Search for the cell housing the specified text and yield its (x, y) center coordinate. 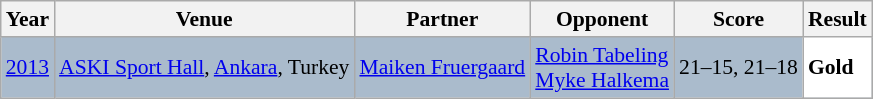
Score (738, 19)
Maiken Fruergaard (442, 68)
Robin Tabeling Myke Halkema (602, 68)
Venue (204, 19)
Result (838, 19)
Year (28, 19)
Opponent (602, 19)
Partner (442, 19)
ASKI Sport Hall, Ankara, Turkey (204, 68)
21–15, 21–18 (738, 68)
Gold (838, 68)
2013 (28, 68)
